Determine the (x, y) coordinate at the center of the cell enclosing the given text.  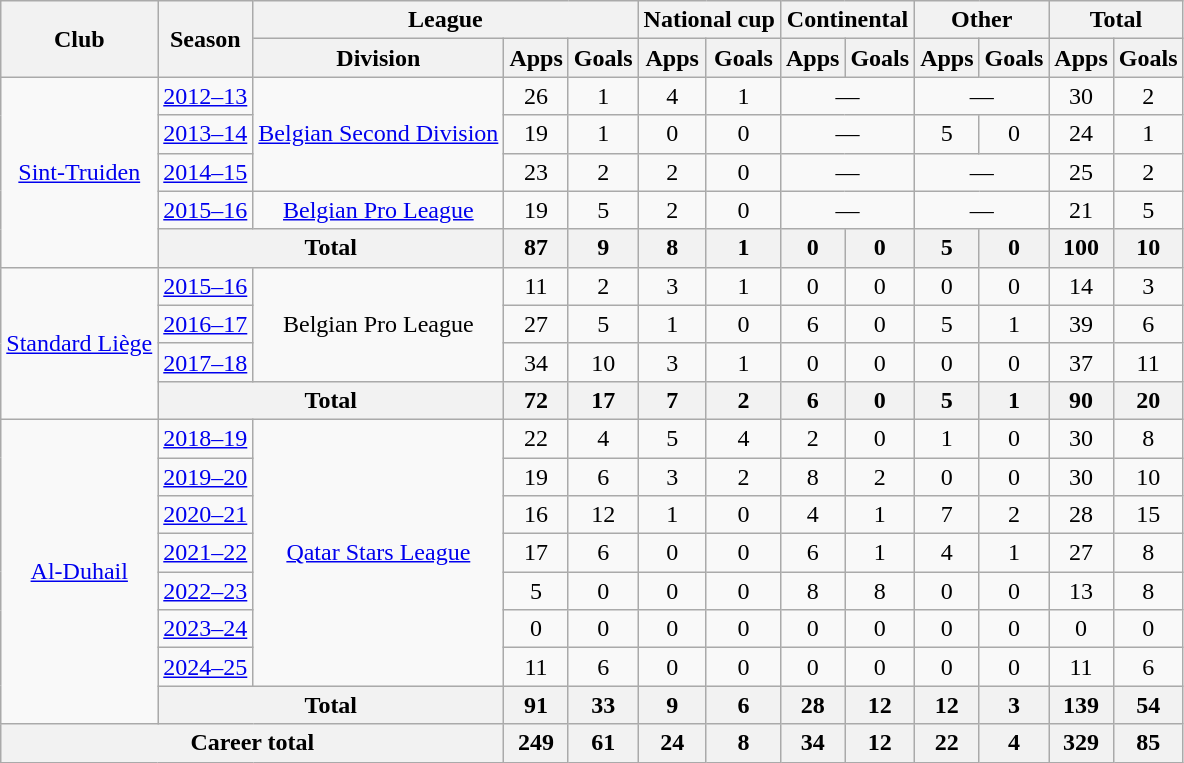
National cup (709, 20)
Sint-Truiden (80, 172)
2013–14 (206, 134)
25 (1081, 172)
2023–24 (206, 629)
15 (1148, 515)
37 (1081, 362)
85 (1148, 743)
2019–20 (206, 477)
329 (1081, 743)
Standard Liège (80, 343)
100 (1081, 248)
14 (1081, 286)
13 (1081, 591)
2014–15 (206, 172)
2024–25 (206, 667)
90 (1081, 400)
139 (1081, 705)
26 (536, 96)
33 (603, 705)
21 (1081, 210)
Club (80, 39)
54 (1148, 705)
23 (536, 172)
2022–23 (206, 591)
Career total (252, 743)
Belgian Second Division (378, 134)
87 (536, 248)
61 (603, 743)
16 (536, 515)
Other (982, 20)
League (446, 20)
39 (1081, 324)
2021–22 (206, 553)
Division (378, 58)
72 (536, 400)
2017–18 (206, 362)
20 (1148, 400)
Qatar Stars League (378, 552)
2012–13 (206, 96)
2018–19 (206, 438)
2016–17 (206, 324)
Al-Duhail (80, 571)
2020–21 (206, 515)
Continental (847, 20)
249 (536, 743)
91 (536, 705)
Season (206, 39)
